Capture the cell that displays the provided text and extract its [X, Y] central coordinate. 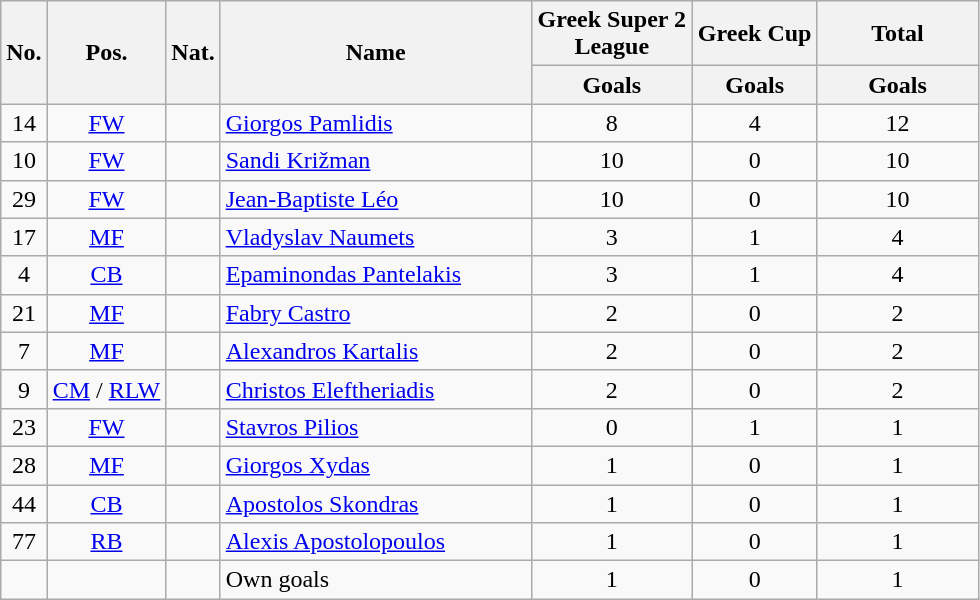
9 [24, 389]
Pos. [106, 52]
Alexandros Kartalis [376, 351]
8 [612, 123]
Jean-Baptiste Léo [376, 199]
Sandi Križman [376, 161]
Fabry Castro [376, 313]
Giorgos Xydas [376, 465]
Alexis Apostolopoulos [376, 542]
12 [898, 123]
Greek Cup [754, 34]
Total [898, 34]
Nat. [193, 52]
7 [24, 351]
29 [24, 199]
44 [24, 503]
CM / RLW [106, 389]
Apostolos Skondras [376, 503]
23 [24, 427]
Vladyslav Naumets [376, 237]
Greek Super 2 League [612, 34]
Epaminondas Pantelakis [376, 275]
RB [106, 542]
Name [376, 52]
28 [24, 465]
Own goals [376, 580]
Stavros Pilios [376, 427]
14 [24, 123]
21 [24, 313]
77 [24, 542]
No. [24, 52]
Giorgos Pamlidis [376, 123]
17 [24, 237]
Christos Eleftheriadis [376, 389]
